Return (X, Y) of the center of cell containing provided text 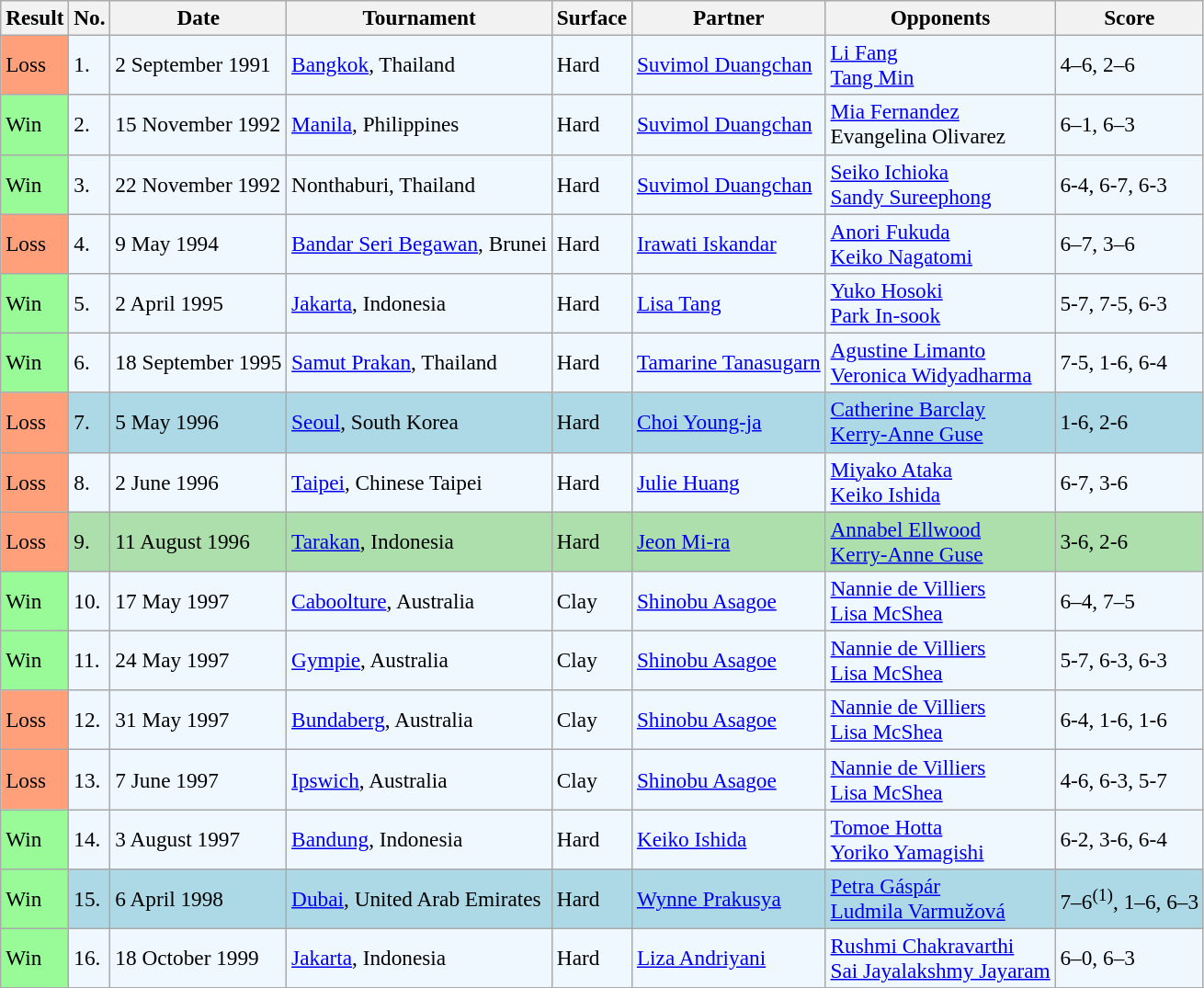
Seiko Ichioka Sandy Sureephong (940, 184)
16. (90, 958)
Jeon Mi-ra (728, 540)
Irawati Iskandar (728, 243)
Tournament (419, 17)
Date (199, 17)
Wynne Prakusya (728, 899)
12. (90, 721)
5 May 1996 (199, 423)
Surface (592, 17)
Miyako Ataka Keiko Ishida (940, 482)
1. (90, 64)
Tarakan, Indonesia (419, 540)
9 May 1994 (199, 243)
10. (90, 601)
4-6, 6-3, 5-7 (1129, 779)
2. (90, 125)
17 May 1997 (199, 601)
1-6, 2-6 (1129, 423)
Caboolture, Australia (419, 601)
Bandar Seri Begawan, Brunei (419, 243)
15 November 1992 (199, 125)
Choi Young-ja (728, 423)
No. (90, 17)
Lisa Tang (728, 303)
Seoul, South Korea (419, 423)
Agustine Limanto Veronica Widyadharma (940, 362)
5. (90, 303)
31 May 1997 (199, 721)
Partner (728, 17)
Catherine Barclay Kerry-Anne Guse (940, 423)
8. (90, 482)
Manila, Philippines (419, 125)
11. (90, 660)
24 May 1997 (199, 660)
Yuko Hosoki Park In-sook (940, 303)
7–6(1), 1–6, 6–3 (1129, 899)
Anori Fukuda Keiko Nagatomi (940, 243)
6–1, 6–3 (1129, 125)
Annabel Ellwood Kerry-Anne Guse (940, 540)
Result (35, 17)
4–6, 2–6 (1129, 64)
7-5, 1-6, 6-4 (1129, 362)
6–0, 6–3 (1129, 958)
6–7, 3–6 (1129, 243)
3 August 1997 (199, 838)
Score (1129, 17)
Samut Prakan, Thailand (419, 362)
5-7, 6-3, 6-3 (1129, 660)
4. (90, 243)
Julie Huang (728, 482)
6-2, 3-6, 6-4 (1129, 838)
Nonthaburi, Thailand (419, 184)
7. (90, 423)
2 June 1996 (199, 482)
Ipswich, Australia (419, 779)
9. (90, 540)
Bundaberg, Australia (419, 721)
6-4, 1-6, 1-6 (1129, 721)
Petra Gáspár Ludmila Varmužová (940, 899)
Dubai, United Arab Emirates (419, 899)
Taipei, Chinese Taipei (419, 482)
Tomoe Hotta Yoriko Yamagishi (940, 838)
Rushmi Chakravarthi Sai Jayalakshmy Jayaram (940, 958)
6–4, 7–5 (1129, 601)
2 April 1995 (199, 303)
22 November 1992 (199, 184)
3-6, 2-6 (1129, 540)
Mia Fernandez Evangelina Olivarez (940, 125)
Li Fang Tang Min (940, 64)
13. (90, 779)
Bandung, Indonesia (419, 838)
Liza Andriyani (728, 958)
6. (90, 362)
2 September 1991 (199, 64)
Keiko Ishida (728, 838)
Bangkok, Thailand (419, 64)
5-7, 7-5, 6-3 (1129, 303)
14. (90, 838)
15. (90, 899)
Opponents (940, 17)
18 September 1995 (199, 362)
7 June 1997 (199, 779)
6-4, 6-7, 6-3 (1129, 184)
11 August 1996 (199, 540)
Gympie, Australia (419, 660)
Tamarine Tanasugarn (728, 362)
6 April 1998 (199, 899)
3. (90, 184)
6-7, 3-6 (1129, 482)
18 October 1999 (199, 958)
